Pinpoint the cell where the given text exists, returning its (X, Y) midpoint coordinate. 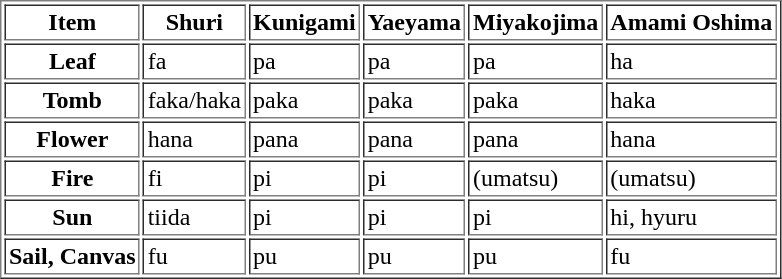
Leaf (72, 62)
Shuri (194, 22)
Tomb (72, 100)
Flower (72, 140)
Miyakojima (536, 22)
Fire (72, 178)
Sun (72, 218)
fi (194, 178)
Sail, Canvas (72, 256)
tiida (194, 218)
Item (72, 22)
fa (194, 62)
faka/haka (194, 100)
Yaeyama (414, 22)
hi, hyuru (692, 218)
Amami Oshima (692, 22)
Kunigami (304, 22)
haka (692, 100)
ha (692, 62)
